Find where the given text appears and provide that cell's center as (X, Y) coordinate. 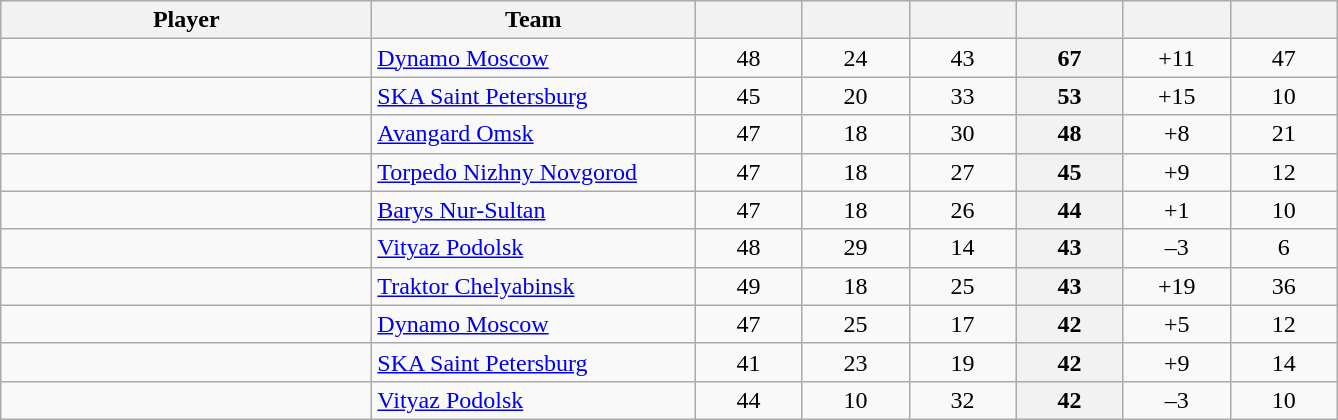
+8 (1176, 134)
29 (856, 248)
67 (1070, 58)
+1 (1176, 210)
17 (962, 324)
30 (962, 134)
53 (1070, 96)
Traktor Chelyabinsk (534, 286)
Torpedo Nizhny Novgorod (534, 172)
+19 (1176, 286)
26 (962, 210)
+11 (1176, 58)
Avangard Omsk (534, 134)
27 (962, 172)
36 (1284, 286)
20 (856, 96)
Team (534, 20)
41 (748, 362)
+5 (1176, 324)
33 (962, 96)
49 (748, 286)
19 (962, 362)
6 (1284, 248)
32 (962, 400)
+15 (1176, 96)
23 (856, 362)
24 (856, 58)
Barys Nur-Sultan (534, 210)
Player (186, 20)
21 (1284, 134)
